Extract the [x, y] coordinate from the center of the cell holding the provided text.  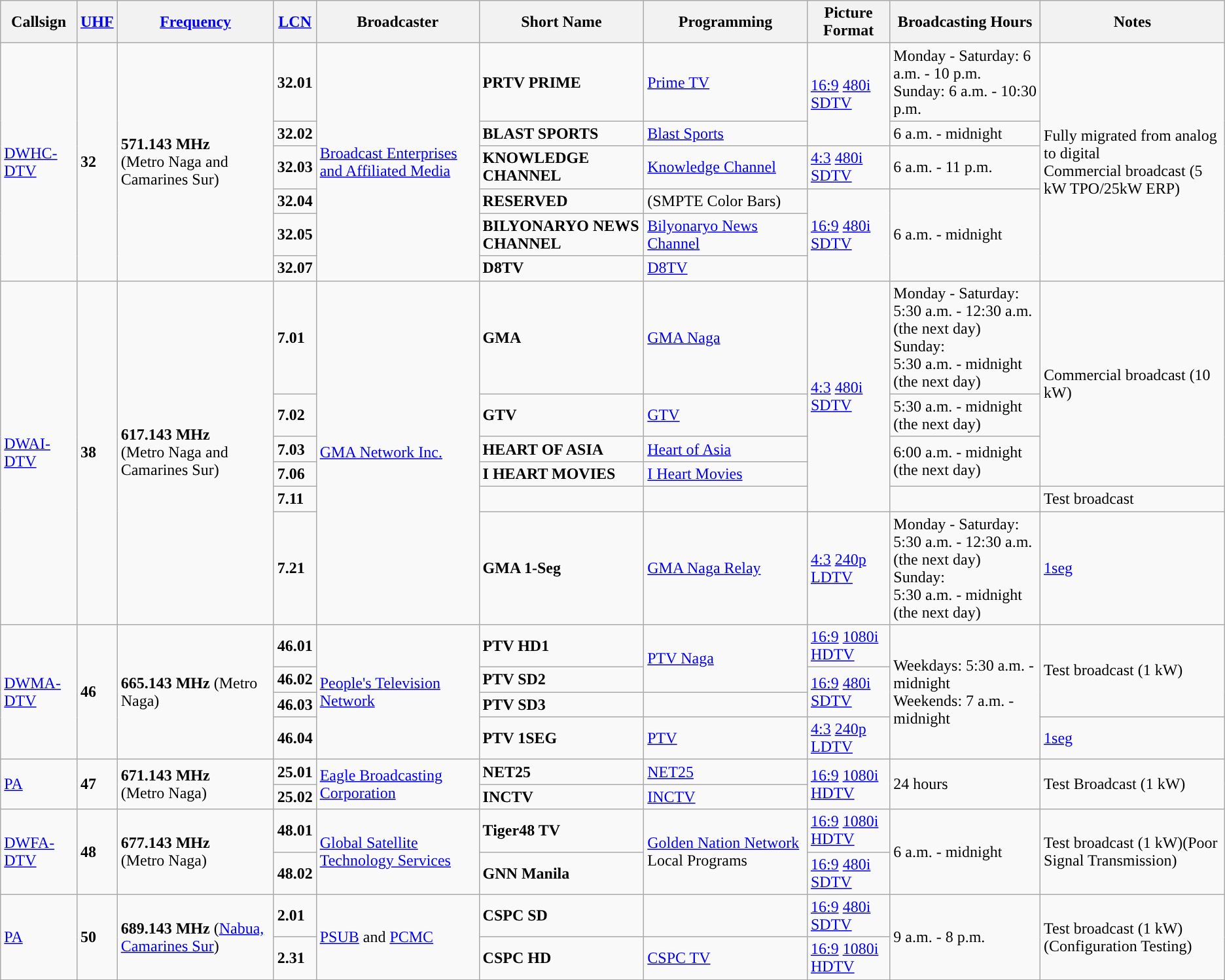
BLAST SPORTS [561, 133]
RESERVED [561, 201]
CSPC TV [726, 958]
24 hours [965, 784]
LCN [294, 22]
Test broadcast (1 kW)(Poor Signal Transmission) [1133, 852]
GMA Network Inc. [398, 453]
2.01 [294, 916]
7.01 [294, 338]
DWMA-DTV [39, 692]
Blast Sports [726, 133]
People's Television Network [398, 692]
Heart of Asia [726, 449]
GNN Manila [561, 873]
9 a.m. - 8 p.m. [965, 937]
5:30 a.m. - midnight (the next day) [965, 415]
Picture Format [848, 22]
Test broadcast (1 kW) (Configuration Testing) [1133, 937]
Test broadcast [1133, 499]
DWHC-DTV [39, 162]
32.01 [294, 82]
PTV Naga [726, 658]
32.02 [294, 133]
CSPC HD [561, 958]
PTV 1SEG [561, 738]
32.05 [294, 234]
Commercial broadcast (10 kW) [1133, 383]
46.02 [294, 680]
Golden Nation Network Local Programs [726, 852]
Eagle Broadcasting Corporation [398, 784]
Global Satellite Technology Services [398, 852]
32.07 [294, 268]
Broadcaster [398, 22]
46.01 [294, 646]
32.03 [294, 167]
Knowledge Channel [726, 167]
671.143 MHz(Metro Naga) [195, 784]
Broadcasting Hours [965, 22]
47 [97, 784]
KNOWLEDGE CHANNEL [561, 167]
BILYONARYO NEWS CHANNEL [561, 234]
7.11 [294, 499]
Bilyonaryo News Channel [726, 234]
DWAI-DTV [39, 453]
PTV HD1 [561, 646]
46.04 [294, 738]
Programming [726, 22]
(SMPTE Color Bars) [726, 201]
25.01 [294, 772]
GMA 1-Seg [561, 568]
2.31 [294, 958]
7.21 [294, 568]
CSPC SD [561, 916]
46.03 [294, 705]
GMA Naga [726, 338]
Tiger48 TV [561, 831]
Short Name [561, 22]
571.143 MHz(Metro Naga and Camarines Sur) [195, 162]
6:00 a.m. - midnight (the next day) [965, 461]
Test Broadcast (1 kW) [1133, 784]
Prime TV [726, 82]
Test broadcast (1 kW) [1133, 671]
PRTV PRIME [561, 82]
7.02 [294, 415]
HEART OF ASIA [561, 449]
Callsign [39, 22]
DWFA-DTV [39, 852]
677.143 MHz (Metro Naga) [195, 852]
Frequency [195, 22]
PTV SD3 [561, 705]
25.02 [294, 797]
PSUB and PCMC [398, 937]
Weekdays: 5:30 a.m. - midnight Weekends: 7 a.m. - midnight [965, 692]
Notes [1133, 22]
32 [97, 162]
48.01 [294, 831]
6 a.m. - 11 p.m. [965, 167]
46 [97, 692]
617.143 MHz(Metro Naga and Camarines Sur) [195, 453]
Monday - Saturday: 6 a.m. - 10 p.m. Sunday: 6 a.m. - 10:30 p.m. [965, 82]
PTV SD2 [561, 680]
Fully migrated from analog to digital Commercial broadcast (5 kW TPO/25kW ERP) [1133, 162]
665.143 MHz (Metro Naga) [195, 692]
GMA Naga Relay [726, 568]
7.03 [294, 449]
I HEART MOVIES [561, 474]
UHF [97, 22]
I Heart Movies [726, 474]
GMA [561, 338]
7.06 [294, 474]
48 [97, 852]
689.143 MHz (Nabua, Camarines Sur) [195, 937]
50 [97, 937]
38 [97, 453]
PTV [726, 738]
48.02 [294, 873]
Broadcast Enterprises and Affiliated Media [398, 162]
32.04 [294, 201]
